Detect which cell encompasses the target text, then output its (x, y) center coordinate. 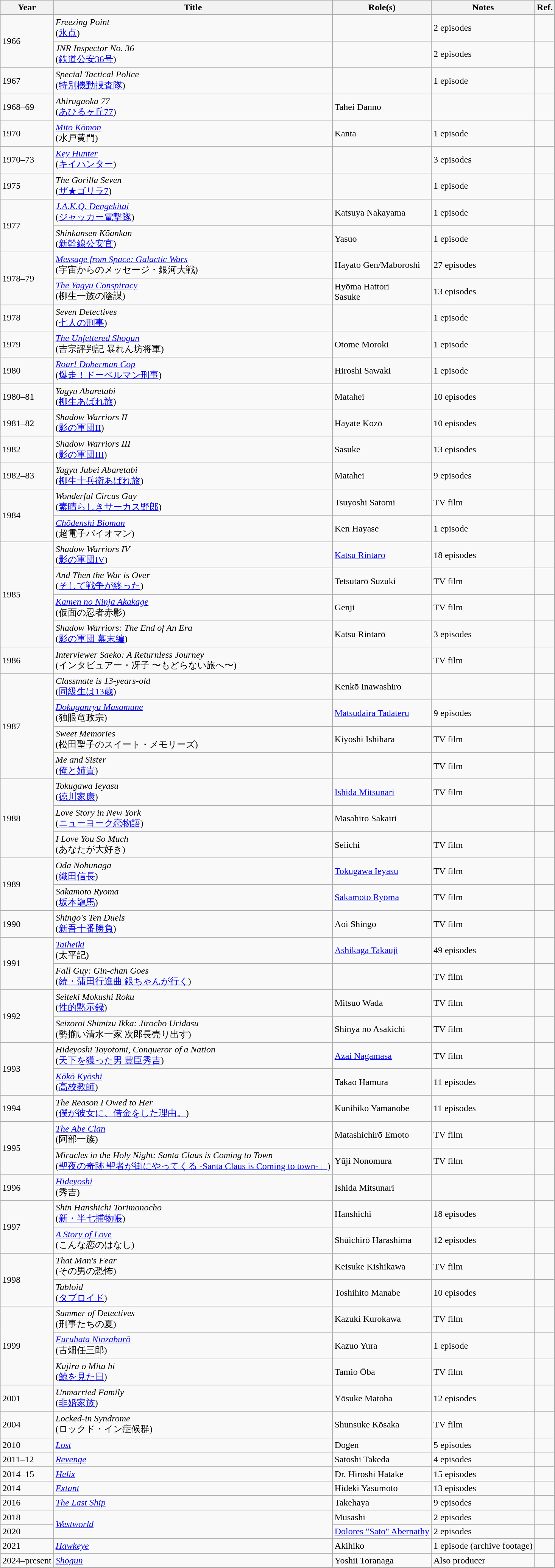
And Then the War is Over(そして戦争が終った) (193, 582)
Kōkō Kyōshi(高校教師) (193, 1082)
Keisuke Kishikawa (382, 1266)
J.A.K.Q. Dengekitai (ジャッカー電撃隊) (193, 213)
2018 (27, 1517)
Locked-in Syndrome(ロックド・イン症候群) (193, 1425)
Kunihiko Yamanobe (382, 1108)
Tetsutarō Suzuki (382, 582)
Hanshichi (382, 1214)
Satoshi Takeda (382, 1459)
Taiheiki(太平記) (193, 950)
1982–83 (27, 476)
Miracles in the Holy Night: Santa Claus is Coming to Town(聖夜の奇跡 聖者が街にやってくる -Santa Claus is Coming to town-」) (193, 1161)
Takehaya (382, 1502)
Seiichi (382, 845)
Also producer (483, 1560)
1989 (27, 884)
Kiyoshi Ishihara (382, 739)
Seven Detectives(七人の刑事) (193, 318)
Kenkō Inawashiro (382, 687)
Wonderful Circus Guy(素晴らしきサーカス野郎) (193, 502)
Shūichirō Harashima (382, 1240)
Notes (483, 8)
1982 (27, 450)
Me and Sister(俺と姉貴) (193, 766)
The Abe Clan(阿部一族) (193, 1135)
The Yagyu Conspiracy(柳生一族の陰謀) (193, 291)
Musashi (382, 1517)
Love Story in New York(ニューヨーク恋物語) (193, 819)
Kazuki Kurokawa (382, 1319)
Ashikaga Takauji (382, 950)
1986 (27, 660)
Furuhata Ninzaburō(古畑任三郎) (193, 1346)
Yoshii Toranaga (382, 1560)
Ken Hayase (382, 528)
1987 (27, 726)
Shin Hanshichi Torimonocho(新・半七捕物帳) (193, 1214)
Tabloid(タブロイド) (193, 1293)
Shadow Warriors IV(影の軍団IV) (193, 555)
2004 (27, 1425)
Katsuya Nakayama (382, 213)
Oda Nobunaga(織田信長) (193, 871)
Hideyoshi Toyotomi, Conqueror of a Nation(天下を獲った男 豊臣秀吉) (193, 1056)
Takao Hamura (382, 1082)
Dokuganryu Masamune(独眼竜政宗) (193, 713)
Sweet Memories(松田聖子のスイート・メモリーズ) (193, 739)
Ref. (544, 8)
1993 (27, 1069)
Shōgun (193, 1560)
That Man's Fear(その男の恐怖) (193, 1266)
Seiteki Mokushi Roku(性的黙示録) (193, 1003)
Fall Guy: Gin-chan Goes(続・蒲田行進曲 銀ちゃんが行く) (193, 977)
1996 (27, 1188)
1978–79 (27, 278)
The Reason I Owed to Her(僕が彼女に、借金をした理由。) (193, 1108)
2010 (27, 1445)
Yagyu Abaretabi(柳生あばれ旅) (193, 397)
Matsudaira Tadateru (382, 713)
Summer of Detectives(刑事たちの夏) (193, 1319)
1997 (27, 1227)
Matashichirō Emoto (382, 1135)
Shingo's Ten Duels(新吾十番勝負) (193, 924)
1981–82 (27, 423)
Mito Kōmon(水戸黄門) (193, 133)
Shinkansen Kōankan(新幹線公安官) (193, 239)
Sakamoto Ryoma(坂本龍馬) (193, 897)
Hideki Yasumoto (382, 1488)
Genji (382, 608)
Classmate is 13-years-old(同級生は13歳) (193, 687)
Kazuo Yura (382, 1346)
Aoi Shingo (382, 924)
Tahei Danno (382, 107)
I Love You So Much(あなたが大好き) (193, 845)
Roar! Doberman Cop(爆走！ドーベルマン刑事) (193, 371)
2020 (27, 1532)
1967 (27, 81)
2016 (27, 1502)
1998 (27, 1280)
Tokugawa Ieyasu(徳川家康) (193, 792)
Yasuo (382, 239)
1994 (27, 1108)
Yōsuke Matoba (382, 1398)
Toshihito Manabe (382, 1293)
Hawkeye (193, 1546)
Kamen no Ninja Akakage(仮面の忍者赤影) (193, 608)
Lost (193, 1445)
JNR Inspector No. 36(鉄道公安36号) (193, 54)
The Last Ship (193, 1502)
1977 (27, 226)
Shadow Warriors II(影の軍団II) (193, 423)
Kujira o Mita hi(鯨を見た日) (193, 1372)
Azai Nagamasa (382, 1056)
1980–81 (27, 397)
1968–69 (27, 107)
2011–12 (27, 1459)
Shadow Warriors III(影の軍団III) (193, 450)
Otome Moroki (382, 344)
A Story of Love(こんな恋のはなし) (193, 1240)
1995 (27, 1148)
Shadow Warriors: The End of An Era(影の軍団 幕末編) (193, 634)
1990 (27, 924)
Ahirugaoka 77(あひるヶ丘77) (193, 107)
Masahiro Sakairi (382, 819)
Hiroshi Sawaki (382, 371)
Mitsuo Wada (382, 1003)
Chōdenshi Bioman(超電子バイオマン) (193, 528)
2014–15 (27, 1474)
1984 (27, 515)
Sakamoto Ryōma (382, 897)
Hideyoshi(秀吉) (193, 1188)
27 episodes (483, 265)
Hayato Gen/Maboroshi (382, 265)
Interviewer Saeko: A Returnless Journey(インタビュアー・冴子 〜もどらない旅へ〜) (193, 660)
Yagyu Jubei Abaretabi(柳生十兵衛あばれ旅) (193, 476)
Message from Space: Galactic Wars(宇宙からのメッセージ・銀河大戦) (193, 265)
1992 (27, 1016)
Kanta (382, 133)
1970 (27, 133)
Role(s) (382, 8)
4 episodes (483, 1459)
Special Tactical Police(特別機動捜査隊) (193, 81)
Dr. Hiroshi Hatake (382, 1474)
5 episodes (483, 1445)
2001 (27, 1398)
1966 (27, 41)
Year (27, 8)
1970–73 (27, 160)
1979 (27, 344)
Shinya no Asakichi (382, 1029)
1 episode (archive footage) (483, 1546)
Seizoroi Shimizu Ikka: Jirocho Uridasu(勢揃い清水一家 次郎長売り出す) (193, 1029)
Freezing Point(氷点) (193, 28)
1980 (27, 371)
Hayate Kozō (382, 423)
Title (193, 8)
1978 (27, 318)
15 episodes (483, 1474)
1988 (27, 818)
1991 (27, 964)
Yūji Nonomura (382, 1161)
Akihiko (382, 1546)
1999 (27, 1346)
Westworld (193, 1524)
Unmarried Family(非婚家族) (193, 1398)
Shunsuke Kōsaka (382, 1425)
Tamio Ōba (382, 1372)
2014 (27, 1488)
1975 (27, 186)
49 episodes (483, 950)
Helix (193, 1474)
2021 (27, 1546)
Key Hunter(キイハンター) (193, 160)
Tsuyoshi Satomi (382, 502)
Dogen (382, 1445)
Extant (193, 1488)
Hyōma HattoriSasuke (382, 291)
1985 (27, 594)
2024–present (27, 1560)
Dolores "Sato" Abernathy (382, 1532)
Revenge (193, 1459)
The Unfettered Shogun(吉宗評判記 暴れん坊将軍) (193, 344)
The Gorilla Seven(ザ★ゴリラ7) (193, 186)
Tokugawa Ieyasu (382, 871)
Sasuke (382, 450)
